Scan for the cell matching the given text and deliver its (x, y) coordinate at center. 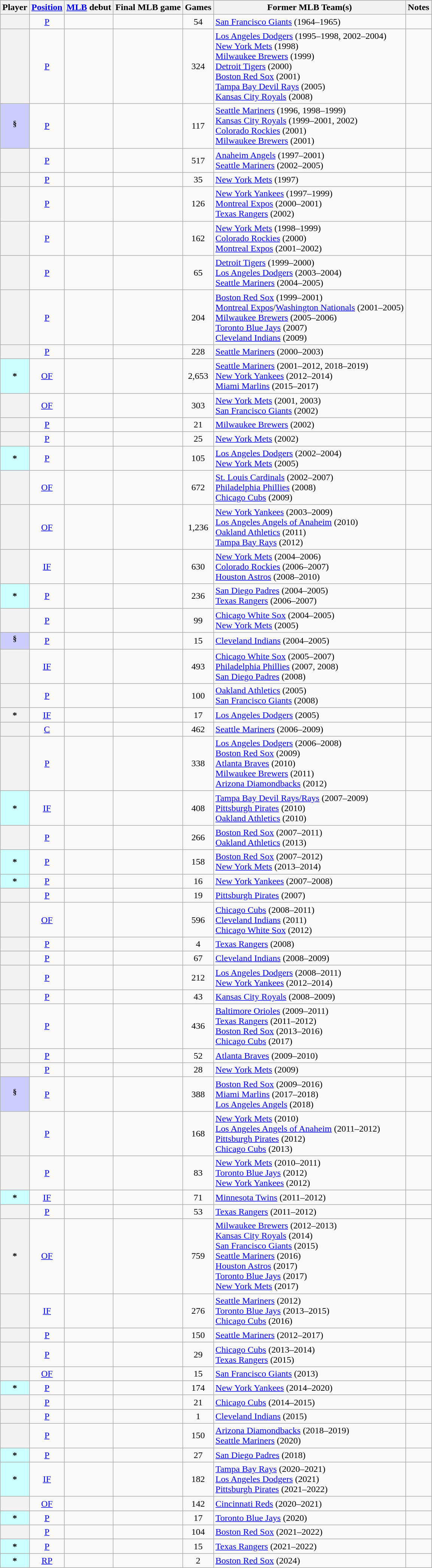
MLB debut (89, 7)
182 (198, 1479)
27 (198, 1455)
Seattle Mariners (2000–2003) (310, 352)
Tampa Bay Rays (2020–2021)Los Angeles Dodgers (2021)Pittsburgh Pirates (2021–2022) (310, 1479)
Los Angeles Dodgers (2006–2008)Boston Red Sox (2009)Atlanta Braves (2010)Milwaukee Brewers (2011)Arizona Diamondbacks (2012) (310, 764)
Boston Red Sox (2021–2022) (310, 1532)
New York Mets (2010–2011)Toronto Blue Jays (2012)New York Yankees (2012) (310, 1173)
672 (198, 488)
Seattle Mariners (2012–2017) (310, 1335)
Pittsburgh Pirates (2007) (310, 895)
Chicago Cubs (2013–2014)Texas Rangers (2015) (310, 1354)
New York Yankees (1997–1999)Montreal Expos (2000–2001)Texas Rangers (2002) (310, 204)
158 (198, 862)
67 (198, 958)
Games (198, 7)
1,236 (198, 527)
Los Angeles Dodgers (2002–2004)New York Mets (2005) (310, 458)
99 (198, 620)
Minnesota Twins (2011–2012) (310, 1197)
Cleveland Indians (2004–2005) (310, 641)
408 (198, 808)
65 (198, 273)
2,653 (198, 376)
104 (198, 1532)
28 (198, 1070)
228 (198, 352)
C (47, 729)
630 (198, 567)
276 (198, 1311)
19 (198, 895)
Arizona Diamondbacks (2018–2019)Seattle Mariners (2020) (310, 1436)
162 (198, 238)
Player (15, 7)
Boston Red Sox (2009–2016)Miami Marlins (2017–2018)Los Angeles Angels (2018) (310, 1094)
142 (198, 1504)
San Francisco Giants (2013) (310, 1374)
Notes (419, 7)
1 (198, 1416)
Seattle Mariners (2006–2009) (310, 729)
Oakland Athletics (2005)San Francisco Giants (2008) (310, 696)
462 (198, 729)
174 (198, 1388)
2 (198, 1561)
Boston Red Sox (2007–2011)Oakland Athletics (2013) (310, 838)
New York Mets (1997) (310, 179)
New York Mets (2002) (310, 439)
Baltimore Orioles (2009–2011)Texas Rangers (2011–2012)Boston Red Sox (2013–2016)Chicago Cubs (2017) (310, 1026)
71 (198, 1197)
236 (198, 596)
New York Mets (2001, 2003)San Francisco Giants (2002) (310, 405)
RP (47, 1561)
Los Angeles Dodgers (2008–2011)New York Yankees (2012–2014) (310, 978)
52 (198, 1056)
Anaheim Angels (1997–2001)Seattle Mariners (2002–2005) (310, 160)
517 (198, 160)
Atlanta Braves (2009–2010) (310, 1056)
Chicago White Sox (2004–2005)New York Mets (2005) (310, 620)
New York Mets (2004–2006)Colorado Rockies (2006–2007)Houston Astros (2008–2010) (310, 567)
54 (198, 22)
266 (198, 838)
4 (198, 944)
Texas Rangers (2021–2022) (310, 1546)
Boston Red Sox (2007–2012)New York Mets (2013–2014) (310, 862)
Seattle Mariners (1996, 1998–1999)Kansas City Royals (1999–2001, 2002)Colorado Rockies (2001)Milwaukee Brewers (2001) (310, 126)
Kansas City Royals (2008–2009) (310, 997)
San Diego Padres (2018) (310, 1455)
Toronto Blue Jays (2020) (310, 1518)
53 (198, 1212)
83 (198, 1173)
759 (198, 1256)
Position (47, 7)
303 (198, 405)
105 (198, 458)
Chicago Cubs (2008–2011)Cleveland Indians (2011)Chicago White Sox (2012) (310, 920)
212 (198, 978)
New York Mets (2009) (310, 1070)
Chicago Cubs (2014–2015) (310, 1402)
29 (198, 1354)
Seattle Mariners (2001–2012, 2018–2019)New York Yankees (2012–2014)Miami Marlins (2015–2017) (310, 376)
338 (198, 764)
Milwaukee Brewers (2002) (310, 425)
Detroit Tigers (1999–2000)Los Angeles Dodgers (2003–2004)Seattle Mariners (2004–2005) (310, 273)
324 (198, 66)
Texas Rangers (2011–2012) (310, 1212)
New York Yankees (2003–2009)Los Angeles Angels of Anaheim (2010)Oakland Athletics (2011)Tampa Bay Rays (2012) (310, 527)
436 (198, 1026)
388 (198, 1094)
Cleveland Indians (2008–2009) (310, 958)
126 (198, 204)
16 (198, 881)
Seattle Mariners (2012)Toronto Blue Jays (2013–2015)Chicago Cubs (2016) (310, 1311)
168 (198, 1134)
Texas Rangers (2008) (310, 944)
St. Louis Cardinals (2002–2007)Philadelphia Phillies (2008)Chicago Cubs (2009) (310, 488)
New York Mets (1998–1999)Colorado Rockies (2000)Montreal Expos (2001–2002) (310, 238)
New York Yankees (2014–2020) (310, 1388)
43 (198, 997)
35 (198, 179)
Cleveland Indians (2015) (310, 1416)
100 (198, 696)
San Francisco Giants (1964–1965) (310, 22)
New York Mets (2010)Los Angeles Angels of Anaheim (2011–2012)Pittsburgh Pirates (2012)Chicago Cubs (2013) (310, 1134)
117 (198, 126)
Chicago White Sox (2005–2007)Philadelphia Phillies (2007, 2008)San Diego Padres (2008) (310, 666)
Boston Red Sox (2024) (310, 1561)
25 (198, 439)
Tampa Bay Devil Rays/Rays (2007–2009)Pittsburgh Pirates (2010)Oakland Athletics (2010) (310, 808)
Los Angeles Dodgers (2005) (310, 715)
204 (198, 317)
Cincinnati Reds (2020–2021) (310, 1504)
New York Yankees (2007–2008) (310, 881)
Former MLB Team(s) (310, 7)
596 (198, 920)
493 (198, 666)
Final MLB game (148, 7)
San Diego Padres (2004–2005)Texas Rangers (2006–2007) (310, 596)
